Determine the (X, Y) coordinate at the center of the cell enclosing the given text.  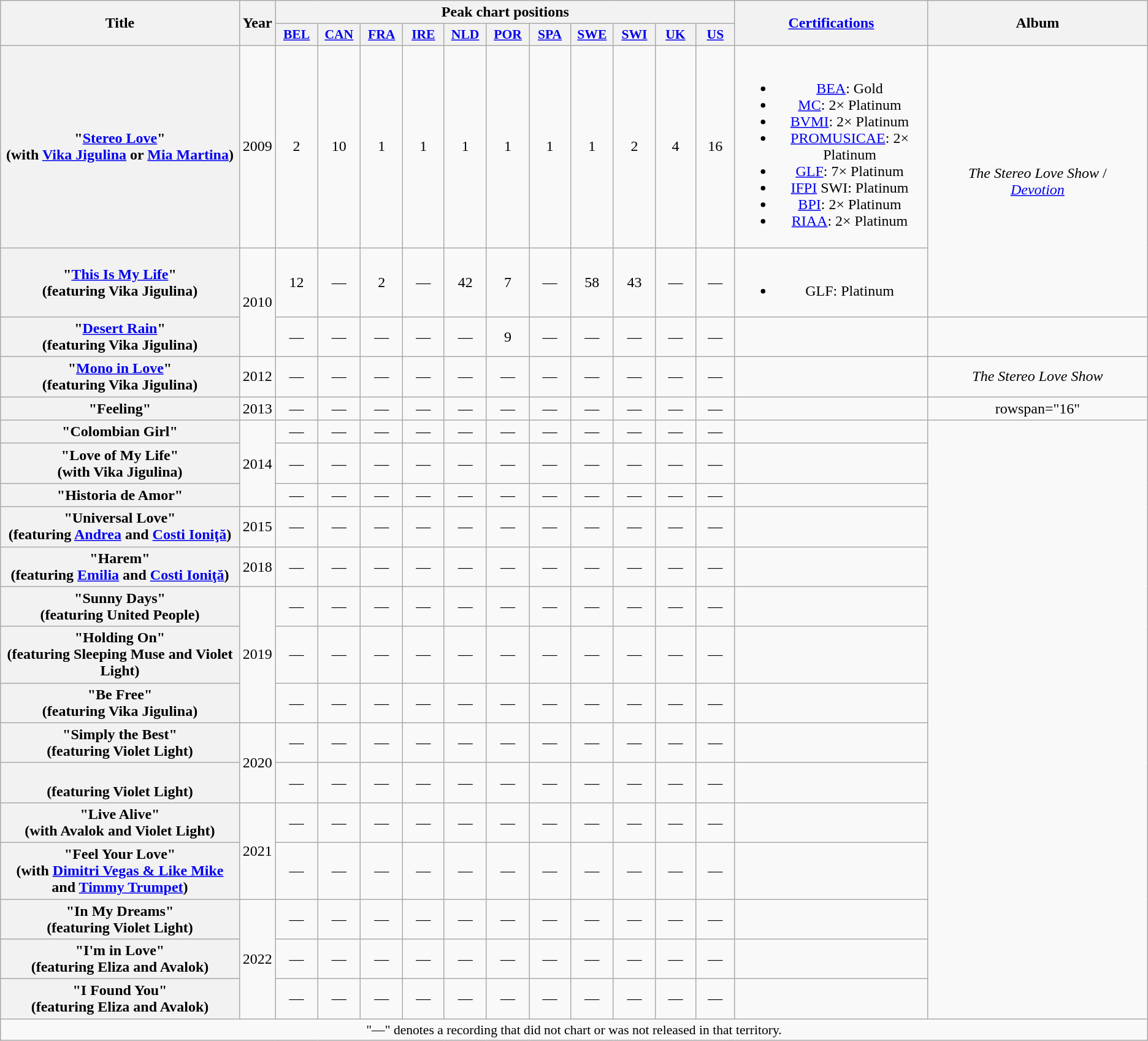
"In My Dreams" (featuring Violet Light) (120, 919)
"Stereo Love" (with Vika Jigulina or Mia Martina) (120, 146)
"This Is My Life" (featuring Vika Jigulina) (120, 282)
FRA (381, 35)
2022 (258, 959)
POR (508, 35)
"Be Free" (featuring Vika Jigulina) (120, 703)
2020 (258, 763)
Certifications (831, 23)
43 (634, 282)
2012 (258, 377)
"—" denotes a recording that did not chart or was not released in that territory. (574, 1030)
9 (508, 337)
2015 (258, 526)
"Harem" (featuring Emilia and Costi Ioniţă) (120, 567)
"Mono in Love" (featuring Vika Jigulina) (120, 377)
42 (465, 282)
"Feel Your Love" (with Dimitri Vegas & Like Mike and Timmy Trumpet) (120, 870)
"Universal Love" (featuring Andrea and Costi Ioniţă) (120, 526)
The Stereo Love Show /Devotion (1038, 181)
"I Found You" (featuring Eliza and Avalok) (120, 999)
"Love of My Life" (with Vika Jigulina) (120, 464)
SWI (634, 35)
2018 (258, 567)
2019 (258, 655)
BEL (297, 35)
"I'm in Love" (featuring Eliza and Avalok) (120, 959)
Album (1038, 23)
4 (676, 146)
12 (297, 282)
2021 (258, 850)
NLD (465, 35)
(featuring Violet Light) (120, 783)
"Feeling" (120, 409)
IRE (423, 35)
CAN (339, 35)
2009 (258, 146)
"Colombian Girl" (120, 432)
7 (508, 282)
16 (715, 146)
Year (258, 23)
Peak chart positions (505, 12)
"Sunny Days" (featuring United People) (120, 606)
The Stereo Love Show (1038, 377)
BEA: GoldMC: 2× PlatinumBVMI: 2× PlatinumPROMUSICAE: 2× PlatinumGLF: 7× PlatinumIFPI SWI: PlatinumBPI: 2× PlatinumRIAA: 2× Platinum (831, 146)
US (715, 35)
SWE (592, 35)
"Historia de Amor" (120, 495)
2010 (258, 302)
"Live Alive" (with Avalok and Violet Light) (120, 822)
UK (676, 35)
SPA (550, 35)
2014 (258, 464)
"Holding On" (featuring Sleeping Muse and Violet Light) (120, 655)
"Simply the Best" (featuring Violet Light) (120, 742)
rowspan="16" (1038, 409)
10 (339, 146)
GLF: Platinum (831, 282)
Title (120, 23)
"Desert Rain" (featuring Vika Jigulina) (120, 337)
2013 (258, 409)
58 (592, 282)
